From the cell containing the given text, extract its center point as (x, y) coordinate. 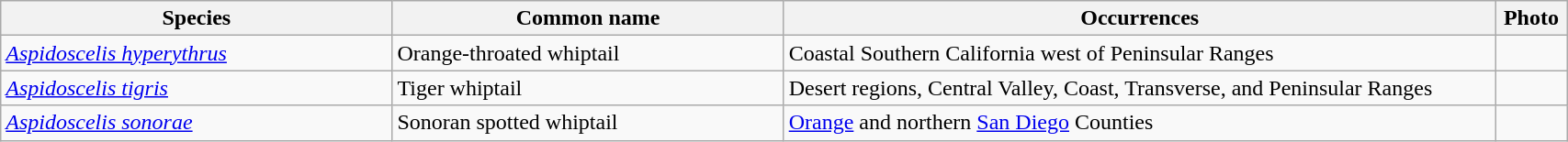
Orange and northern San Diego Counties (1139, 123)
Photo (1530, 18)
Occurrences (1139, 18)
Sonoran spotted whiptail (588, 123)
Common name (588, 18)
Aspidoscelis sonorae (197, 123)
Desert regions, Central Valley, Coast, Transverse, and Peninsular Ranges (1139, 88)
Species (197, 18)
Orange-throated whiptail (588, 53)
Coastal Southern California west of Peninsular Ranges (1139, 53)
Tiger whiptail (588, 88)
Aspidoscelis hyperythrus (197, 53)
Aspidoscelis tigris (197, 88)
